Find where the given text appears and provide that cell's center as (X, Y) coordinate. 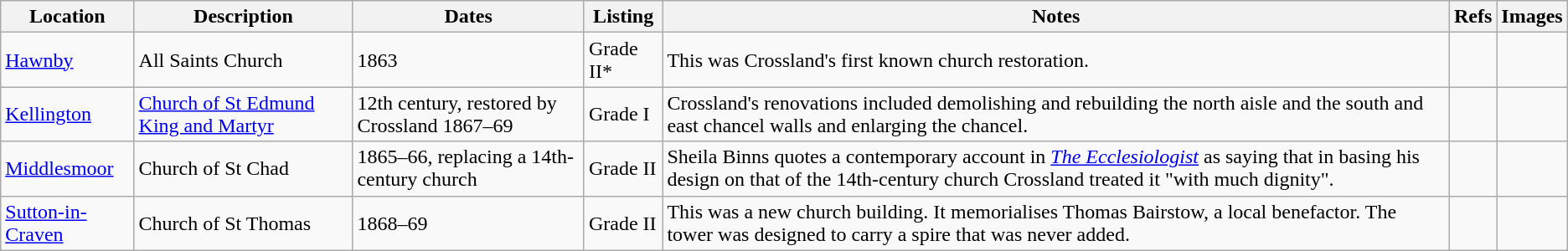
Refs (1473, 17)
Kellington (67, 114)
Hawnby (67, 60)
Middlesmoor (67, 169)
Church of St Chad (243, 169)
All Saints Church (243, 60)
1863 (469, 60)
Grade I (623, 114)
Listing (623, 17)
This was Crossland's first known church restoration. (1055, 60)
Sutton-in-Craven (67, 223)
Church of St Thomas (243, 223)
Grade II* (623, 60)
1868–69 (469, 223)
Description (243, 17)
Notes (1055, 17)
Images (1532, 17)
Location (67, 17)
Church of St Edmund King and Martyr (243, 114)
12th century, restored by Crossland 1867–69 (469, 114)
Crossland's renovations included demolishing and rebuilding the north aisle and the south and east chancel walls and enlarging the chancel. (1055, 114)
This was a new church building. It memorialises Thomas Bairstow, a local benefactor. The tower was designed to carry a spire that was never added. (1055, 223)
Dates (469, 17)
1865–66, replacing a 14th-century church (469, 169)
